Locate the cell with the specified text and output its (x, y) center coordinate. 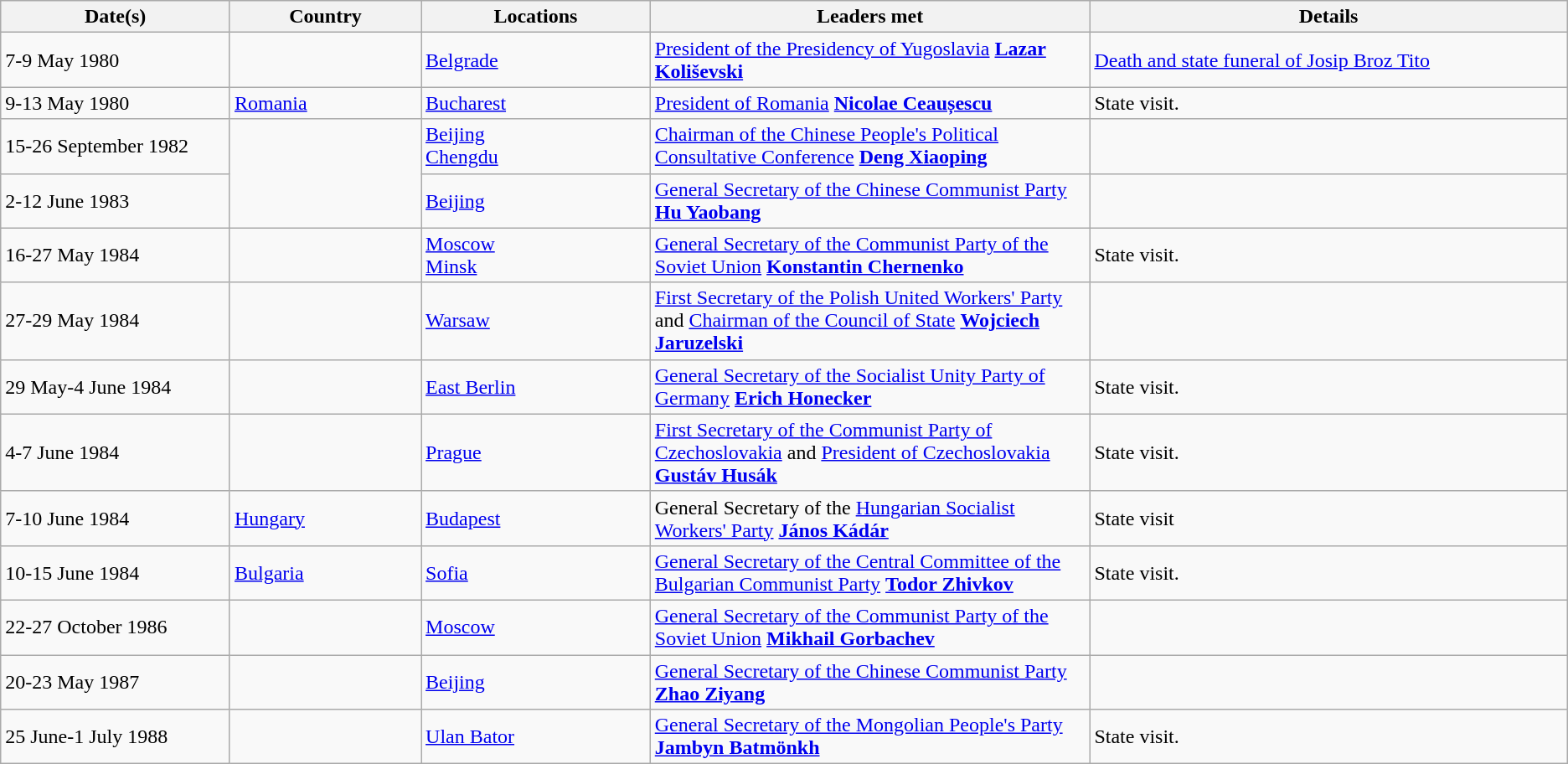
General Secretary of the Mongolian People's Party Jambyn Batmönkh (869, 737)
MoscowMinsk (536, 255)
2-12 June 1983 (116, 201)
General Secretary of the Socialist Unity Party of Germany Erich Honecker (869, 387)
Country (325, 17)
First Secretary of the Polish United Workers' Party and Chairman of the Council of State Wojciech Jaruzelski (869, 321)
BeijingChengdu (536, 146)
General Secretary of the Communist Party of the Soviet Union Konstantin Chernenko (869, 255)
Budapest (536, 518)
State visit (1328, 518)
7-9 May 1980 (116, 60)
First Secretary of the Communist Party of Czechoslovakia and President of Czechoslovakia Gustáv Husák (869, 452)
Locations (536, 17)
Bucharest (536, 103)
Leaders met (869, 17)
27-29 May 1984 (116, 321)
General Secretary of the Central Committee of the Bulgarian Communist Party Todor Zhivkov (869, 573)
General Secretary of the Hungarian Socialist Workers' Party János Kádár (869, 518)
East Berlin (536, 387)
Details (1328, 17)
President of Romania Nicolae Ceaușescu (869, 103)
Ulan Bator (536, 737)
Date(s) (116, 17)
Warsaw (536, 321)
Belgrade (536, 60)
10-15 June 1984 (116, 573)
16-27 May 1984 (116, 255)
22-27 October 1986 (116, 627)
29 May-4 June 1984 (116, 387)
General Secretary of the Chinese Communist Party Zhao Ziyang (869, 682)
Moscow (536, 627)
Romania (325, 103)
4-7 June 1984 (116, 452)
Bulgaria (325, 573)
15-26 September 1982 (116, 146)
9-13 May 1980 (116, 103)
Sofia (536, 573)
Death and state funeral of Josip Broz Tito (1328, 60)
Chairman of the Chinese People's Political Consultative Conference Deng Xiaoping (869, 146)
20-23 May 1987 (116, 682)
25 June-1 July 1988 (116, 737)
7-10 June 1984 (116, 518)
General Secretary of the Communist Party of the Soviet Union Mikhail Gorbachev (869, 627)
President of the Presidency of Yugoslavia Lazar Koliševski (869, 60)
General Secretary of the Chinese Communist Party Hu Yaobang (869, 201)
Hungary (325, 518)
Prague (536, 452)
